Identify which cell holds the provided text, then report its (x, y) central coordinate. 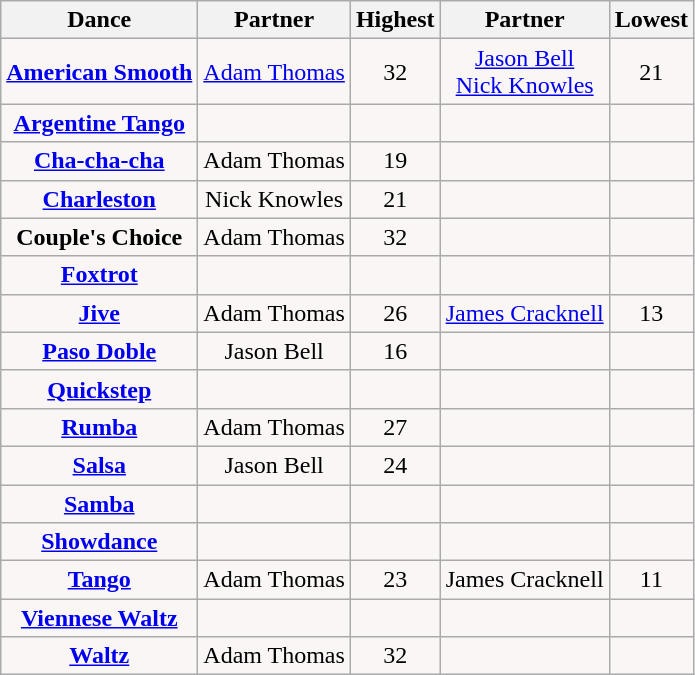
Lowest (651, 20)
23 (395, 580)
Argentine Tango (100, 123)
Quickstep (100, 389)
26 (395, 313)
Rumba (100, 427)
Charleston (100, 199)
19 (395, 161)
Jive (100, 313)
Viennese Waltz (100, 618)
13 (651, 313)
Salsa (100, 465)
Dance (100, 20)
Jason Bell Nick Knowles (524, 72)
Showdance (100, 542)
24 (395, 465)
16 (395, 351)
Cha-cha-cha (100, 161)
Paso Doble (100, 351)
Samba (100, 503)
27 (395, 427)
Couple's Choice (100, 237)
Nick Knowles (274, 199)
Foxtrot (100, 275)
11 (651, 580)
Waltz (100, 656)
Highest (395, 20)
American Smooth (100, 72)
Tango (100, 580)
